Determine the (x, y) coordinate at the center of the cell enclosing the given text.  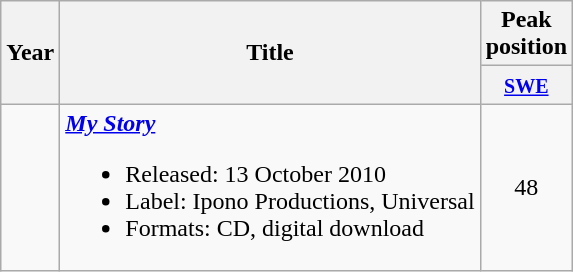
48 (526, 188)
My StoryReleased: 13 October 2010Label: Ipono Productions, UniversalFormats: CD, digital download (270, 188)
Title (270, 52)
Peak position (526, 34)
SWE (526, 85)
Year (30, 52)
